From the cell containing the given text, extract its center point as [X, Y] coordinate. 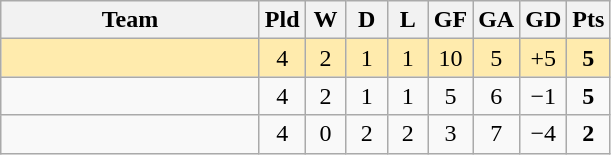
Pld [282, 20]
D [366, 20]
3 [450, 134]
GA [496, 20]
L [408, 20]
0 [326, 134]
W [326, 20]
10 [450, 58]
−4 [544, 134]
6 [496, 96]
7 [496, 134]
GD [544, 20]
+5 [544, 58]
−1 [544, 96]
Pts [588, 20]
GF [450, 20]
Team [130, 20]
